Capture the cell that displays the provided text and extract its (x, y) central coordinate. 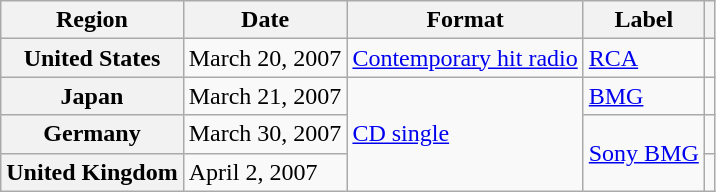
March 21, 2007 (265, 96)
Label (644, 20)
United Kingdom (92, 172)
RCA (644, 58)
Sony BMG (644, 153)
Japan (92, 96)
March 20, 2007 (265, 58)
Format (465, 20)
March 30, 2007 (265, 134)
April 2, 2007 (265, 172)
Region (92, 20)
CD single (465, 134)
BMG (644, 96)
Contemporary hit radio (465, 58)
Germany (92, 134)
United States (92, 58)
Date (265, 20)
